Find where the given text appears and provide that cell's center as (x, y) coordinate. 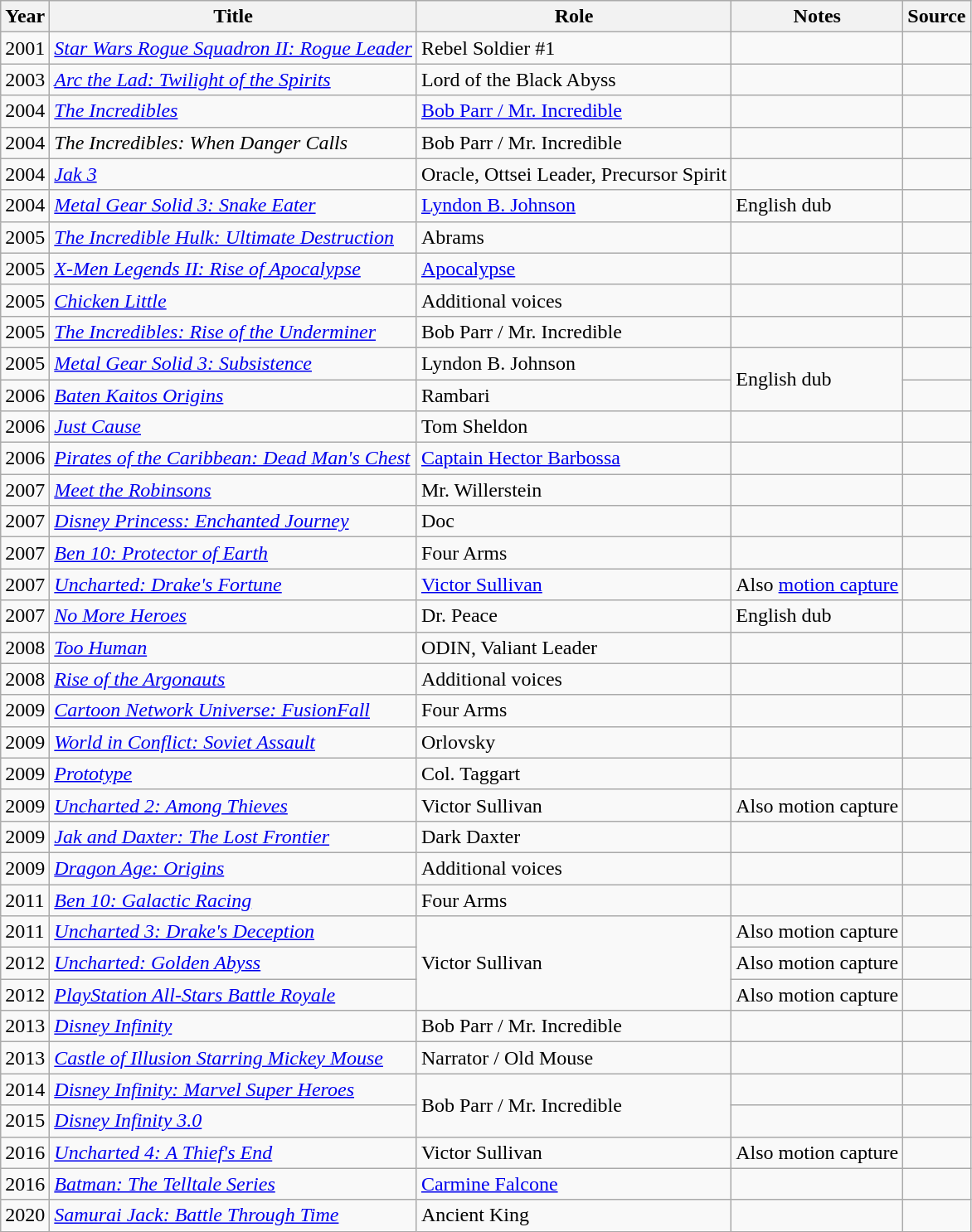
Meet the Robinsons (234, 490)
Rise of the Argonauts (234, 679)
X-Men Legends II: Rise of Apocalypse (234, 269)
Prototype (234, 774)
2001 (25, 48)
Rambari (574, 395)
Batman: The Telltale Series (234, 1184)
The Incredibles: Rise of the Underminer (234, 332)
Disney Princess: Enchanted Journey (234, 521)
Star Wars Rogue Squadron II: Rogue Leader (234, 48)
Ben 10: Protector of Earth (234, 553)
Captain Hector Barbossa (574, 458)
Doc (574, 521)
Uncharted: Golden Abyss (234, 963)
Disney Infinity 3.0 (234, 1121)
Mr. Willerstein (574, 490)
Uncharted 2: Among Thieves (234, 805)
Arc the Lad: Twilight of the Spirits (234, 80)
Jak and Daxter: The Lost Frontier (234, 837)
2014 (25, 1089)
Dark Daxter (574, 837)
Samurai Jack: Battle Through Time (234, 1215)
The Incredibles: When Danger Calls (234, 143)
Jak 3 (234, 174)
Rebel Soldier #1 (574, 48)
Ben 10: Galactic Racing (234, 900)
Notes (818, 17)
PlayStation All-Stars Battle Royale (234, 995)
Year (25, 17)
Apocalypse (574, 269)
2020 (25, 1215)
Role (574, 17)
No More Heroes (234, 616)
Castle of Illusion Starring Mickey Mouse (234, 1058)
Dr. Peace (574, 616)
Cartoon Network Universe: FusionFall (234, 711)
Metal Gear Solid 3: Snake Eater (234, 206)
Just Cause (234, 427)
Metal Gear Solid 3: Subsistence (234, 363)
Chicken Little (234, 300)
Title (234, 17)
2015 (25, 1121)
ODIN, Valiant Leader (574, 648)
Uncharted 3: Drake's Deception (234, 932)
Disney Infinity: Marvel Super Heroes (234, 1089)
Carmine Falcone (574, 1184)
Disney Infinity (234, 1026)
Ancient King (574, 1215)
The Incredible Hulk: Ultimate Destruction (234, 237)
Tom Sheldon (574, 427)
Lord of the Black Abyss (574, 80)
The Incredibles (234, 111)
Source (937, 17)
2003 (25, 80)
Col. Taggart (574, 774)
Dragon Age: Origins (234, 868)
World in Conflict: Soviet Assault (234, 742)
Baten Kaitos Origins (234, 395)
Narrator / Old Mouse (574, 1058)
Oracle, Ottsei Leader, Precursor Spirit (574, 174)
Orlovsky (574, 742)
Uncharted 4: A Thief's End (234, 1152)
Pirates of the Caribbean: Dead Man's Chest (234, 458)
Abrams (574, 237)
Uncharted: Drake's Fortune (234, 584)
Too Human (234, 648)
